Capture the cell that displays the provided text and extract its [x, y] central coordinate. 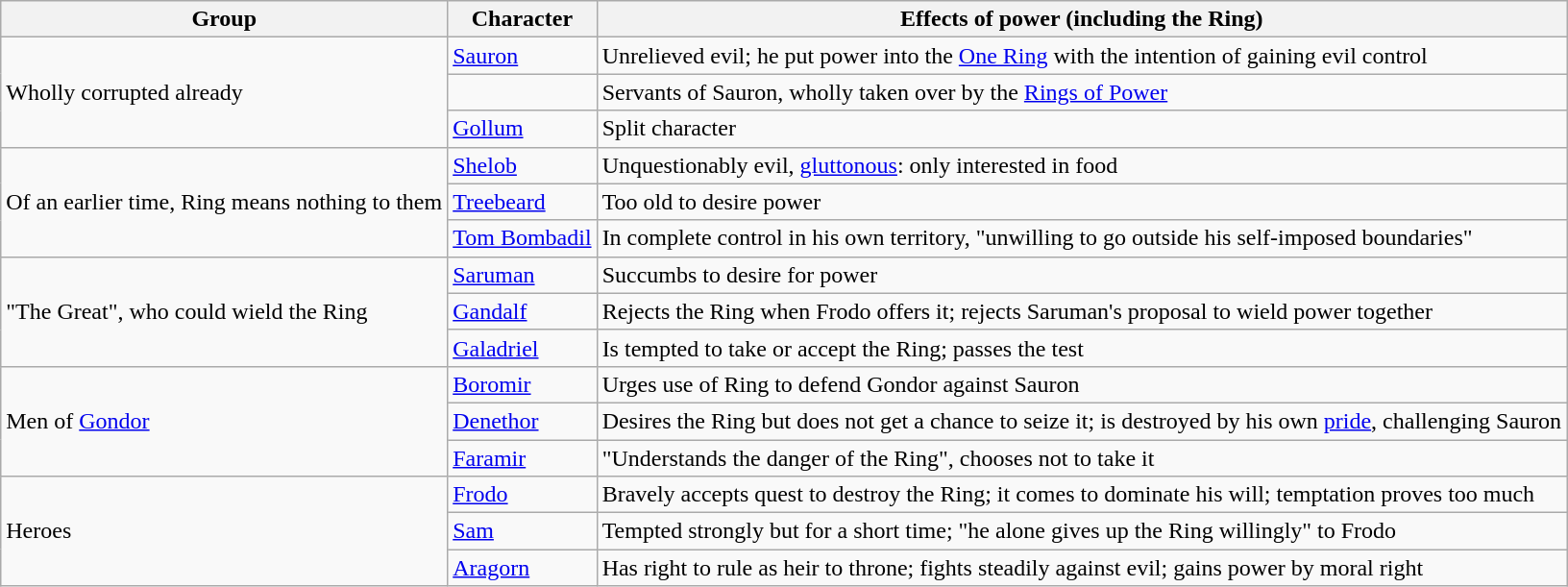
Saruman [523, 275]
Rejects the Ring when Frodo offers it; rejects Saruman's proposal to wield power together [1082, 311]
Tempted strongly but for a short time; "he alone gives up the Ring willingly" to Frodo [1082, 531]
Split character [1082, 129]
Desires the Ring but does not get a chance to seize it; is destroyed by his own pride, challenging Sauron [1082, 421]
Group [225, 19]
Unquestionably evil, gluttonous: only interested in food [1082, 165]
Frodo [523, 495]
Denethor [523, 421]
Boromir [523, 384]
Urges use of Ring to defend Gondor against Sauron [1082, 384]
Servants of Sauron, wholly taken over by the Rings of Power [1082, 92]
Character [523, 19]
Sauron [523, 56]
Tom Bombadil [523, 238]
Wholly corrupted already [225, 92]
Is tempted to take or accept the Ring; passes the test [1082, 348]
"The Great", who could wield the Ring [225, 311]
Bravely accepts quest to destroy the Ring; it comes to dominate his will; temptation proves too much [1082, 495]
Faramir [523, 458]
Has right to rule as heir to throne; fights steadily against evil; gains power by moral right [1082, 568]
Too old to desire power [1082, 202]
"Understands the danger of the Ring", chooses not to take it [1082, 458]
Men of Gondor [225, 421]
Unrelieved evil; he put power into the One Ring with the intention of gaining evil control [1082, 56]
Gandalf [523, 311]
Of an earlier time, Ring means nothing to them [225, 202]
Aragorn [523, 568]
Gollum [523, 129]
Shelob [523, 165]
Succumbs to desire for power [1082, 275]
Treebeard [523, 202]
In complete control in his own territory, "unwilling to go outside his self-imposed boundaries" [1082, 238]
Heroes [225, 531]
Sam [523, 531]
Galadriel [523, 348]
Effects of power (including the Ring) [1082, 19]
